Capture the cell that displays the provided text and extract its [x, y] central coordinate. 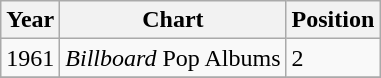
Chart [173, 20]
2 [333, 58]
Year [30, 20]
Position [333, 20]
Billboard Pop Albums [173, 58]
1961 [30, 58]
